Extract the [x, y] coordinate from the center of the cell holding the provided text.  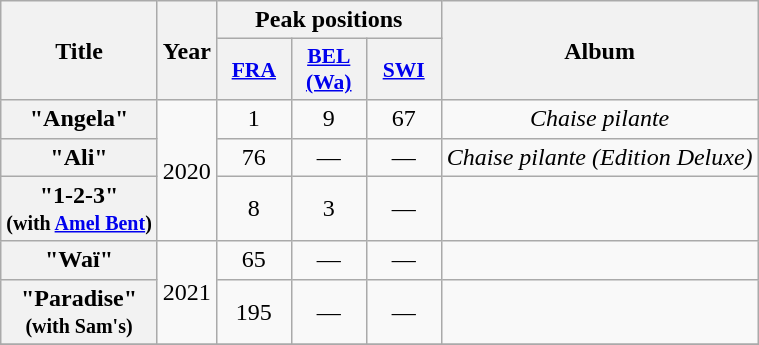
BEL (Wa) [328, 70]
Chaise pilante (Edition Deluxe) [600, 157]
Year [186, 50]
"Ali" [80, 157]
Album [600, 50]
9 [328, 119]
"Paradise"(with Sam's) [80, 312]
65 [254, 260]
"Angela" [80, 119]
Peak positions [328, 20]
3 [328, 208]
FRA [254, 70]
195 [254, 312]
2020 [186, 170]
2021 [186, 292]
Chaise pilante [600, 119]
"Waï" [80, 260]
Title [80, 50]
67 [404, 119]
76 [254, 157]
8 [254, 208]
SWI [404, 70]
1 [254, 119]
"1-2-3"(with Amel Bent) [80, 208]
